Scan for the cell matching the given text and deliver its (x, y) coordinate at center. 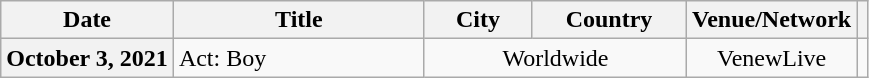
Act: Boy (298, 58)
Date (88, 20)
October 3, 2021 (88, 58)
VenewLive (772, 58)
Venue/Network (772, 20)
City (478, 20)
Worldwide (555, 58)
Title (298, 20)
Country (608, 20)
